Find where the given text appears and provide that cell's center as (x, y) coordinate. 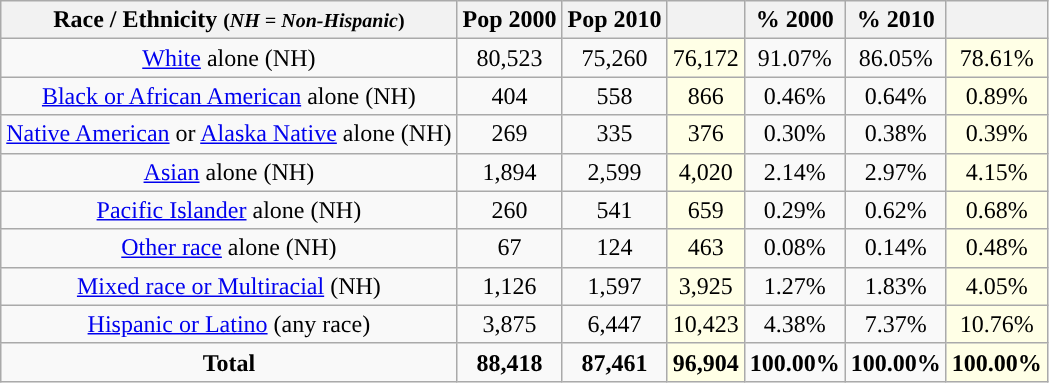
Race / Ethnicity (NH = Non-Hispanic) (229, 20)
76,172 (706, 58)
2.97% (896, 172)
Pacific Islander alone (NH) (229, 210)
404 (510, 96)
3,925 (706, 286)
96,904 (706, 362)
4,020 (706, 172)
0.62% (896, 210)
Pop 2010 (614, 20)
260 (510, 210)
1,894 (510, 172)
1,597 (614, 286)
3,875 (510, 324)
75,260 (614, 58)
2.14% (794, 172)
0.89% (996, 96)
Hispanic or Latino (any race) (229, 324)
659 (706, 210)
1,126 (510, 286)
78.61% (996, 58)
Pop 2000 (510, 20)
0.30% (794, 134)
124 (614, 248)
4.15% (996, 172)
7.37% (896, 324)
0.68% (996, 210)
0.48% (996, 248)
541 (614, 210)
2,599 (614, 172)
4.05% (996, 286)
0.46% (794, 96)
10,423 (706, 324)
Black or African American alone (NH) (229, 96)
269 (510, 134)
866 (706, 96)
% 2000 (794, 20)
88,418 (510, 362)
0.39% (996, 134)
10.76% (996, 324)
1.27% (794, 286)
Mixed race or Multiracial (NH) (229, 286)
86.05% (896, 58)
0.38% (896, 134)
0.08% (794, 248)
4.38% (794, 324)
91.07% (794, 58)
Asian alone (NH) (229, 172)
376 (706, 134)
558 (614, 96)
Total (229, 362)
1.83% (896, 286)
463 (706, 248)
0.64% (896, 96)
0.29% (794, 210)
67 (510, 248)
% 2010 (896, 20)
80,523 (510, 58)
6,447 (614, 324)
0.14% (896, 248)
White alone (NH) (229, 58)
335 (614, 134)
Native American or Alaska Native alone (NH) (229, 134)
Other race alone (NH) (229, 248)
87,461 (614, 362)
